Return [x, y] of the center of cell containing provided text 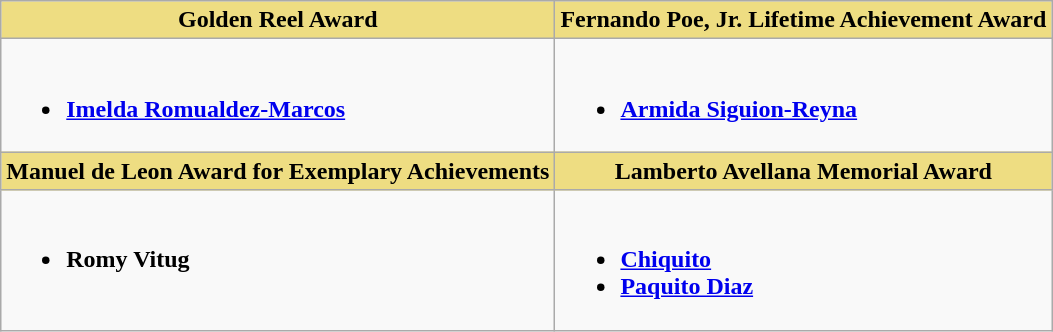
ChiquitoPaquito Diaz [804, 260]
Armida Siguion-Reyna [804, 96]
Imelda Romualdez-Marcos [278, 96]
Fernando Poe, Jr. Lifetime Achievement Award [804, 20]
Romy Vitug [278, 260]
Golden Reel Award [278, 20]
Lamberto Avellana Memorial Award [804, 171]
Manuel de Leon Award for Exemplary Achievements [278, 171]
